Search for the cell housing the specified text and yield its (X, Y) center coordinate. 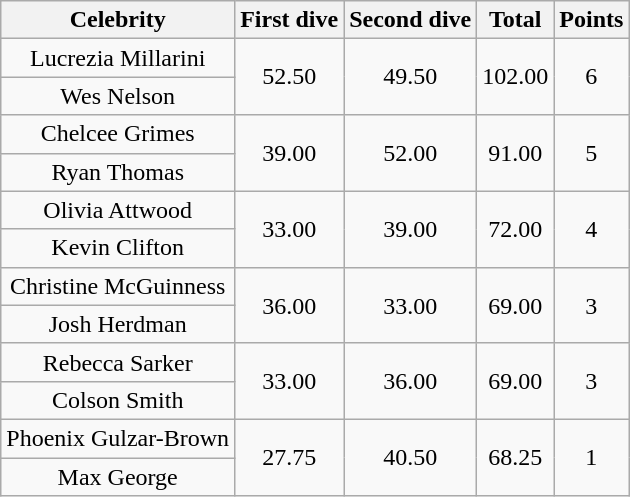
Second dive (410, 20)
6 (592, 77)
27.75 (290, 457)
Points (592, 20)
40.50 (410, 457)
52.50 (290, 77)
52.00 (410, 153)
Olivia Attwood (118, 210)
Christine McGuinness (118, 286)
Max George (118, 477)
4 (592, 229)
49.50 (410, 77)
Chelcee Grimes (118, 134)
5 (592, 153)
Total (516, 20)
Ryan Thomas (118, 172)
Josh Herdman (118, 324)
72.00 (516, 229)
91.00 (516, 153)
Kevin Clifton (118, 248)
68.25 (516, 457)
102.00 (516, 77)
Wes Nelson (118, 96)
Celebrity (118, 20)
Colson Smith (118, 400)
Rebecca Sarker (118, 362)
Lucrezia Millarini (118, 58)
1 (592, 457)
First dive (290, 20)
Phoenix Gulzar-Brown (118, 438)
